From the cell containing the given text, extract its center point as (x, y) coordinate. 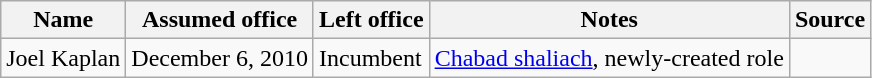
Source (830, 20)
Notes (609, 20)
Chabad shaliach, newly-created role (609, 58)
Joel Kaplan (64, 58)
Incumbent (371, 58)
Assumed office (220, 20)
Name (64, 20)
Left office (371, 20)
December 6, 2010 (220, 58)
